For the text-containing cell, return its midpoint in [x, y] coordinate format. 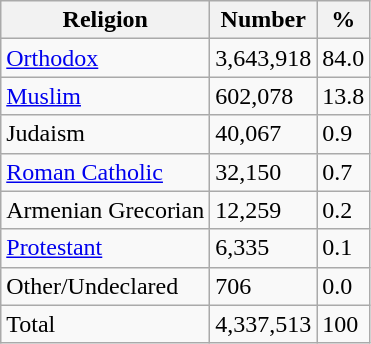
706 [264, 286]
602,078 [264, 96]
0.9 [344, 134]
40,067 [264, 134]
3,643,918 [264, 58]
0.7 [344, 172]
32,150 [264, 172]
Total [106, 324]
Other/Undeclared [106, 286]
Muslim [106, 96]
Roman Catholic [106, 172]
Protestant [106, 248]
12,259 [264, 210]
0.1 [344, 248]
Orthodox [106, 58]
% [344, 20]
0.2 [344, 210]
Armenian Grecorian [106, 210]
Judaism [106, 134]
6,335 [264, 248]
100 [344, 324]
84.0 [344, 58]
0.0 [344, 286]
Number [264, 20]
Religion [106, 20]
13.8 [344, 96]
4,337,513 [264, 324]
